Pinpoint the cell where the given text exists, returning its [x, y] midpoint coordinate. 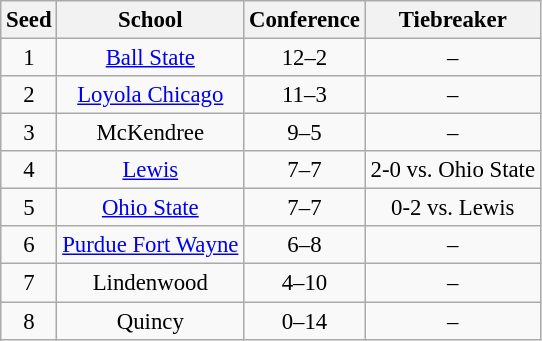
6–8 [305, 245]
11–3 [305, 95]
4–10 [305, 283]
0-2 vs. Lewis [452, 208]
2 [29, 95]
Ball State [150, 58]
7 [29, 283]
Lindenwood [150, 283]
Tiebreaker [452, 20]
6 [29, 245]
5 [29, 208]
9–5 [305, 133]
1 [29, 58]
Loyola Chicago [150, 95]
Conference [305, 20]
8 [29, 321]
0–14 [305, 321]
3 [29, 133]
McKendree [150, 133]
Purdue Fort Wayne [150, 245]
School [150, 20]
2-0 vs. Ohio State [452, 170]
12–2 [305, 58]
Lewis [150, 170]
Seed [29, 20]
4 [29, 170]
Ohio State [150, 208]
Quincy [150, 321]
